For the text-containing cell, return its midpoint in (X, Y) coordinate format. 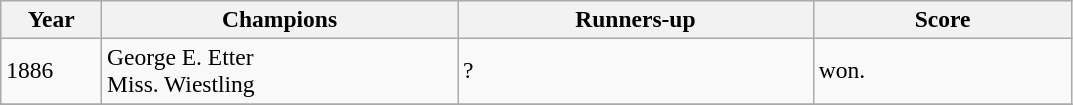
Champions (280, 19)
? (636, 70)
Score (942, 19)
won. (942, 70)
Runners-up (636, 19)
1886 (52, 70)
Year (52, 19)
George E. Etter Miss. Wiestling (280, 70)
